Search for the cell housing the specified text and yield its [X, Y] center coordinate. 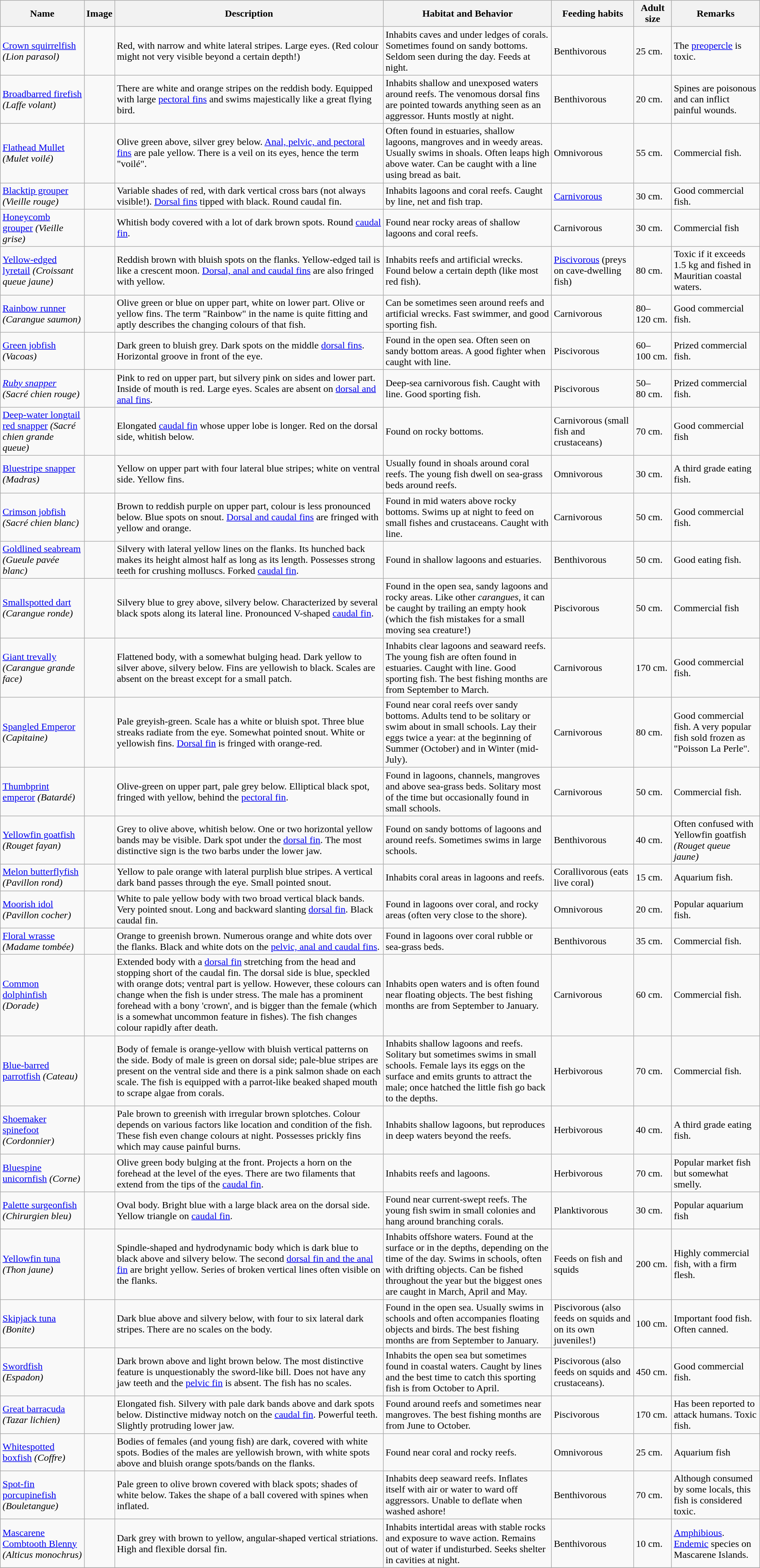
Carnivorous (small fish and crustaceans) [593, 431]
Popular aquarium fish [715, 1210]
Deep-sea carnivorous fish. Caught with line. Good sporting fish. [468, 388]
Name [42, 14]
Great barracuda (Tazar lichien) [42, 1415]
200 cm. [653, 1264]
Yellow-edged lyretail (Croissant queue jaune) [42, 270]
Flathead Mullet (Mulet voilé) [42, 153]
Found in mid waters above rocky bottoms. Swims up at night to feed on small fishes and crustaceans. Caught with line. [468, 517]
Popular market fish but somewhat smelly. [715, 1173]
Bluespine unicornfish (Corne) [42, 1173]
Spot-fin porcupinefish (Bouletangue) [42, 1495]
Found near rocky areas of shallow lagoons and coral reefs. [468, 228]
Inhabits reefs and artificial wrecks. Found below a certain depth (like most red fish). [468, 270]
White to pale yellow body with two broad vertical black bands. Very pointed snout. Long and backward slanting dorsal fin. Black caudal fin. [249, 909]
Usually found in shoals around coral reefs. The young fish dwell on sea-grass beds around reefs. [468, 474]
Important food fish. Often canned. [715, 1324]
Inhabits caves and under ledges of corals. Sometimes found on sandy bottoms. Seldom seen during the day. Feeds at night. [468, 51]
Smallspotted dart (Carangue ronde) [42, 608]
Red, with narrow and white lateral stripes. Large eyes. (Red colour might not very visible beyond a certain depth!) [249, 51]
Amphibious. Endemic species on Mascarene Islands. [715, 1543]
Dark grey with brown to yellow, angular-shaped vertical striations. High and flexible dorsal fin. [249, 1543]
Skipjack tuna (Bonite) [42, 1324]
Whitish body covered with a lot of dark brown spots. Round caudal fin. [249, 228]
Toxic if it exceeds 1.5 kg and fished in Mauritian coastal waters. [715, 270]
Adult size [653, 14]
Palette surgeonfish (Chirurgien bleu) [42, 1210]
Feeds on fish and squids [593, 1264]
Whitespotted boxfish (Coffre) [42, 1452]
Can be sometimes seen around reefs and artificial wrecks. Fast swimmer, and good sporting fish. [468, 314]
Remarks [715, 14]
55 cm. [653, 153]
Inhabits intertidal areas with stable rocks and exposure to wave action. Remains out of water if undisturbed. Seeks shelter in cavities at night. [468, 1543]
Crown squirrelfish (Lion parasol) [42, 51]
Yellowfin tuna (Thon jaune) [42, 1264]
Highly commercial fish, with a firm flesh. [715, 1264]
Habitat and Behavior [468, 14]
Goldlined seabream (Gueule pavée blanc) [42, 560]
Inhabits the open sea but sometimes found in coastal waters. Caught by lines and the best time to catch this sporting fish is from October to April. [468, 1372]
Found near coral and rocky reefs. [468, 1452]
Pale green to olive brown covered with black spots; shades of white below. Takes the shape of a ball covered with spines when inflated. [249, 1495]
Has been reported to attack humans. Toxic fish. [715, 1415]
Good eating fish. [715, 560]
Ruby snapper (Sacré chien rouge) [42, 388]
Popular aquarium fish. [715, 909]
10 cm. [653, 1543]
Floral wrasse (Madame tombée) [42, 941]
Feeding habits [593, 14]
Spines are poisonous and can inflict painful wounds. [715, 99]
Elongated caudal fin whose upper lobe is longer. Red on the dorsal side, whitish below. [249, 431]
Spangled Emperor (Capitaine) [42, 733]
Piscivorous (also feeds on squids and crustaceans). [593, 1372]
Although consumed by some locals, this fish is considered toxic. [715, 1495]
Dark green to bluish grey. Dark spots on the middle dorsal fins. Horizontal groove in front of the eye. [249, 351]
Good commercial fish [715, 431]
Inhabits lagoons and coral reefs. Caught by line, net and fish trap. [468, 196]
Pink to red on upper part, but silvery pink on sides and lower part. Inside of mouth is red. Large eyes. Scales are absent on dorsal and anal fins. [249, 388]
Deep-water longtail red snapper (Sacré chien grande queue) [42, 431]
There are white and orange stripes on the reddish body. Equipped with large pectoral fins and swims majestically like a great flying bird. [249, 99]
450 cm. [653, 1372]
Found near current-swept reefs. The young fish swim in small colonies and hang around branching corals. [468, 1210]
Found on rocky bottoms. [468, 431]
Found around reefs and sometimes near mangroves. The best fishing months are from June to October. [468, 1415]
Found in shallow lagoons and estuaries. [468, 560]
Mascarene Combtooth Blenny (Alticus monochrus) [42, 1543]
Blue-barred parrotfish (Cateau) [42, 1071]
Good commercial fish. A very popular fish sold frozen as "Poisson La Perle". [715, 733]
Found on sandy bottoms of lagoons and around reefs. Sometimes swims in large schools. [468, 840]
Inhabits deep seaward reefs. Inflates itself with air or water to ward off aggressors. Unable to deflate when washed ashore! [468, 1495]
Yellowfin goatfish (Rouget fayan) [42, 840]
Often confused with Yellowfin goatfish (Rouget queue jaune) [715, 840]
Found in lagoons over coral, and rocky areas (often very close to the shore). [468, 909]
Yellow to pale orange with lateral purplish blue stripes. A vertical dark band passes through the eye. Small pointed snout. [249, 877]
Aquarium fish [715, 1452]
Description [249, 14]
Inhabits shallow lagoons, but reproduces in deep waters beyond the reefs. [468, 1130]
Swordfish (Espadon) [42, 1372]
Variable shades of red, with dark vertical cross bars (not always visible!). Dorsal fins tipped with black. Round caudal fin. [249, 196]
Dark blue above and silvery below, with four to six lateral dark stripes. There are no scales on the body. [249, 1324]
Silvery blue to grey above, silvery below. Characterized by several black spots along its lateral line. Pronounced V-shaped caudal fin. [249, 608]
Bluestripe snapper (Madras) [42, 474]
Thumbprint emperor (Batardé) [42, 792]
Inhabits open waters and is often found near floating objects. The best fishing months are from September to January. [468, 995]
60–100 cm. [653, 351]
Oval body. Bright blue with a large black area on the dorsal side. Yellow triangle on caudal fin. [249, 1210]
The preopercle is toxic. [715, 51]
Honeycomb grouper (Vieille grise) [42, 228]
Planktivorous [593, 1210]
60 cm. [653, 995]
Reddish brown with bluish spots on the flanks. Yellow-edged tail is like a crescent moon. Dorsal, anal and caudal fins are also fringed with yellow. [249, 270]
Olive green above, silver grey below. Anal, pelvic, and pectoral fins are pale yellow. There is a veil on its eyes, hence the term "voilé". [249, 153]
Olive-green on upper part, pale grey below. Elliptical black spot, fringed with yellow, behind the pectoral fin. [249, 792]
Yellow on upper part with four lateral blue stripes; white on ventral side. Yellow fins. [249, 474]
Image [99, 14]
Inhabits coral areas in lagoons and reefs. [468, 877]
Found in lagoons, channels, mangroves and above sea-grass beds. Solitary most of the time but occasionally found in small schools. [468, 792]
Common dolphinfish (Dorade) [42, 995]
Giant trevally (Carangue grande face) [42, 668]
Broadbarred firefish (Laffe volant) [42, 99]
Melon butterflyfish (Pavillon rond) [42, 877]
Rainbow runner (Carangue saumon) [42, 314]
Corallivorous (eats live coral) [593, 877]
Found in lagoons over coral rubble or sea-grass beds. [468, 941]
Orange to greenish brown. Numerous orange and white dots over the flanks. Black and white dots on the pelvic, anal and caudal fins. [249, 941]
Moorish idol (Pavillon cocher) [42, 909]
Found in the open sea. Often seen on sandy bottom areas. A good fighter when caught with line. [468, 351]
Shoemaker spinefoot (Cordonnier) [42, 1130]
Green jobfish (Vacoas) [42, 351]
Piscivorous (preys on cave-dwelling fish) [593, 270]
15 cm. [653, 877]
35 cm. [653, 941]
Blacktip grouper (Vieille rouge) [42, 196]
Aquarium fish. [715, 877]
100 cm. [653, 1324]
80–120 cm. [653, 314]
50–80 cm. [653, 388]
Piscivorous (also feeds on squids and on its own juveniles!) [593, 1324]
Crimson jobfish (Sacré chien blanc) [42, 517]
Inhabits reefs and lagoons. [468, 1173]
